Capture the cell that displays the provided text and extract its [X, Y] central coordinate. 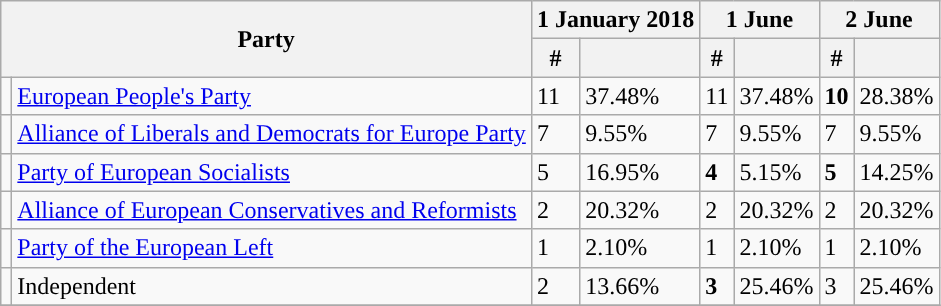
Party of the European Left [272, 248]
Alliance of European Conservatives and Reformists [272, 210]
Alliance of Liberals and Democrats for Europe Party [272, 134]
28.38% [896, 96]
1 January 2018 [615, 20]
European People's Party [272, 96]
Party of European Socialists [272, 172]
2 June [879, 20]
4 [717, 172]
5.15% [776, 172]
1 June [760, 20]
Party [266, 39]
13.66% [640, 286]
10 [836, 96]
14.25% [896, 172]
16.95% [640, 172]
Independent [272, 286]
